Return (x, y) of the center of cell containing provided text 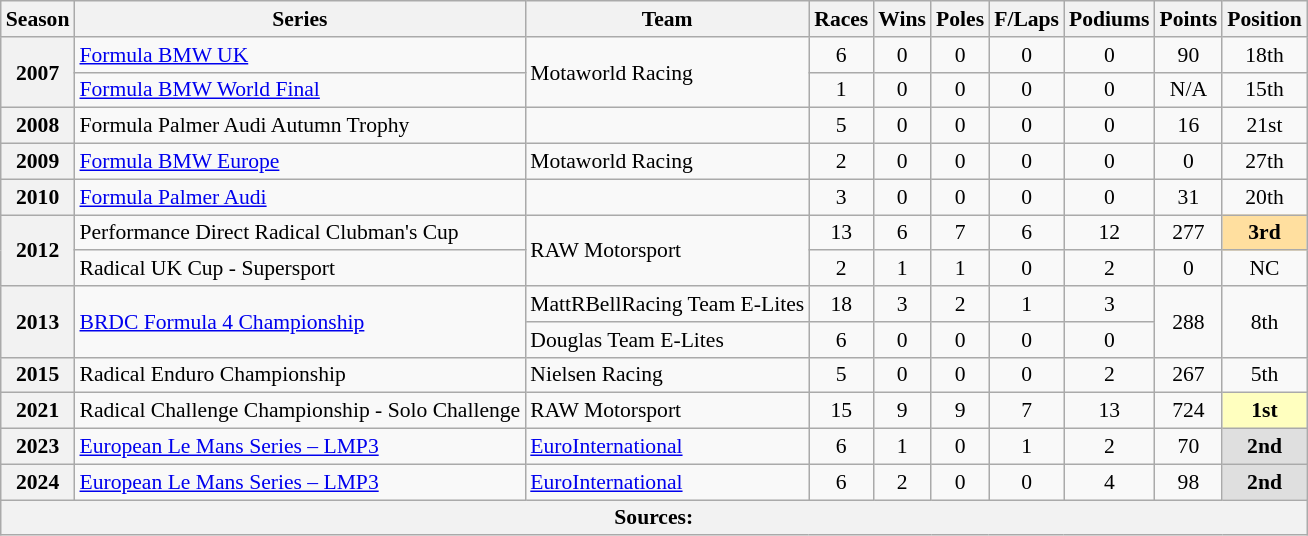
70 (1189, 447)
3rd (1264, 233)
Podiums (1110, 19)
2010 (38, 197)
Radical Challenge Championship - Solo Challenge (300, 411)
Season (38, 19)
Wins (902, 19)
Position (1264, 19)
BRDC Formula 4 Championship (300, 322)
Points (1189, 19)
12 (1110, 233)
18 (841, 304)
15 (841, 411)
2023 (38, 447)
2013 (38, 322)
N/A (1189, 90)
2007 (38, 72)
98 (1189, 482)
277 (1189, 233)
Formula Palmer Audi (300, 197)
2015 (38, 375)
Formula Palmer Audi Autumn Trophy (300, 126)
Races (841, 19)
Poles (960, 19)
Formula BMW UK (300, 55)
5th (1264, 375)
NC (1264, 269)
21st (1264, 126)
Series (300, 19)
16 (1189, 126)
267 (1189, 375)
Formula BMW Europe (300, 162)
Douglas Team E-Lites (667, 340)
4 (1110, 482)
Team (667, 19)
90 (1189, 55)
2024 (38, 482)
Radical UK Cup - Supersport (300, 269)
Sources: (654, 518)
Performance Direct Radical Clubman's Cup (300, 233)
20th (1264, 197)
2009 (38, 162)
31 (1189, 197)
MattRBellRacing Team E-Lites (667, 304)
2012 (38, 250)
288 (1189, 322)
Radical Enduro Championship (300, 375)
2021 (38, 411)
15th (1264, 90)
Formula BMW World Final (300, 90)
F/Laps (1026, 19)
Nielsen Racing (667, 375)
8th (1264, 322)
724 (1189, 411)
27th (1264, 162)
1st (1264, 411)
18th (1264, 55)
2008 (38, 126)
